Identify which cell holds the provided text, then report its (x, y) central coordinate. 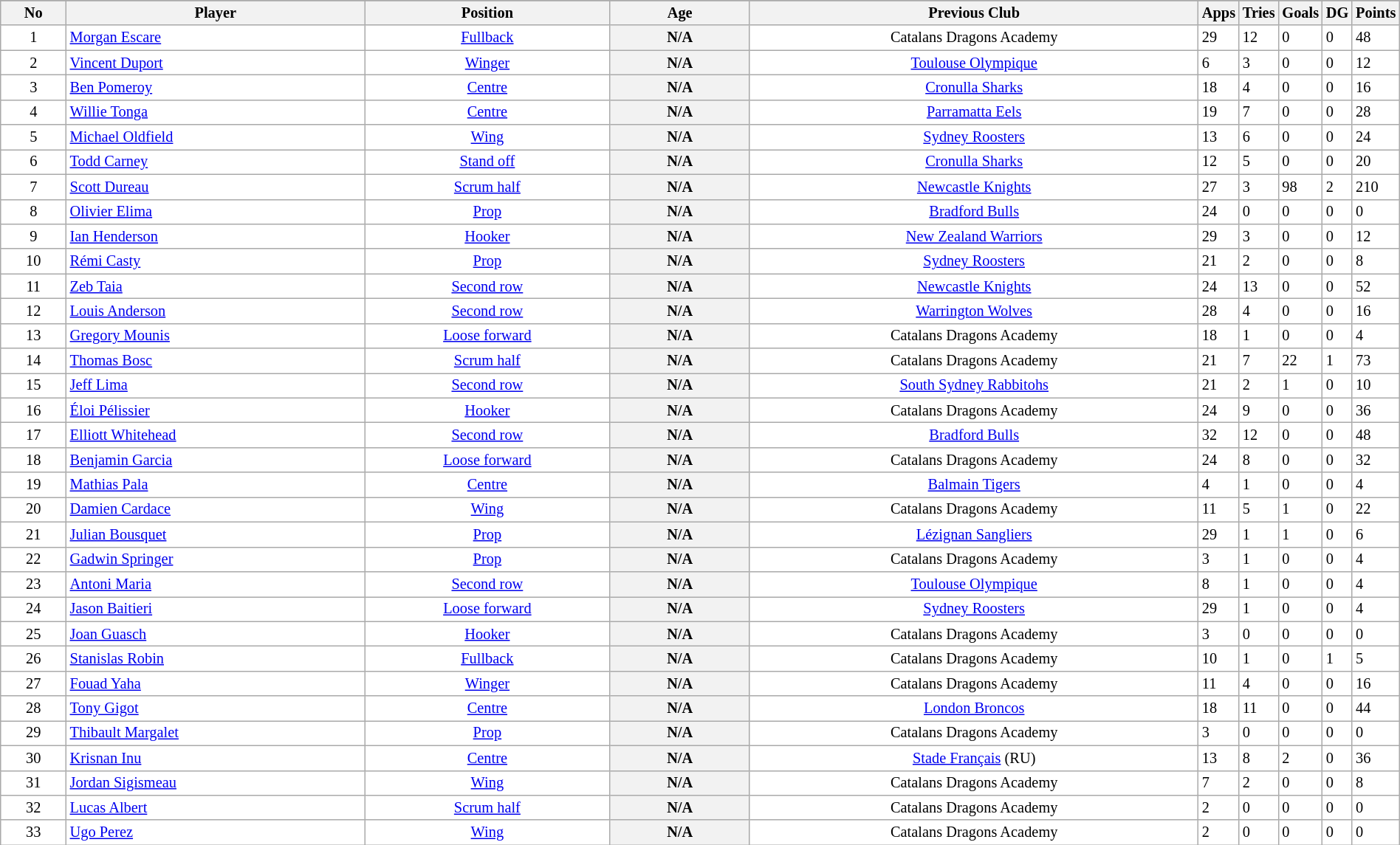
44 (1376, 708)
Scott Dureau (216, 187)
Stade Français (RU) (974, 758)
31 (34, 783)
Stanislas Robin (216, 658)
South Sydney Rabbitohs (974, 385)
Éloi Pélissier (216, 410)
Lézignan Sangliers (974, 534)
Stand off (487, 162)
Olivier Elima (216, 212)
New Zealand Warriors (974, 236)
Fouad Yaha (216, 683)
Gregory Mounis (216, 336)
DG (1337, 13)
Benjamin Garcia (216, 460)
Louis Anderson (216, 311)
Balmain Tigers (974, 485)
Gadwin Springer (216, 559)
Willie Tonga (216, 112)
Rémi Casty (216, 261)
23 (34, 584)
Apps (1218, 13)
Ugo Perez (216, 832)
Julian Bousquet (216, 534)
Previous Club (974, 13)
17 (34, 435)
London Broncos (974, 708)
210 (1376, 187)
Age (679, 13)
Antoni Maria (216, 584)
Thomas Bosc (216, 361)
15 (34, 385)
Damien Cardace (216, 509)
Ian Henderson (216, 236)
Michael Oldfield (216, 137)
Ben Pomeroy (216, 87)
Lucas Albert (216, 807)
Warrington Wolves (974, 311)
Points (1376, 13)
Jeff Lima (216, 385)
26 (34, 658)
98 (1300, 187)
Vincent Duport (216, 63)
Joan Guasch (216, 634)
Jordan Sigismeau (216, 783)
Jason Baitieri (216, 609)
Mathias Pala (216, 485)
Krisnan Inu (216, 758)
Goals (1300, 13)
No (34, 13)
Elliott Whitehead (216, 435)
Todd Carney (216, 162)
Tries (1258, 13)
Player (216, 13)
33 (34, 832)
Position (487, 13)
Zeb Taia (216, 286)
73 (1376, 361)
30 (34, 758)
52 (1376, 286)
Thibault Margalet (216, 733)
Parramatta Eels (974, 112)
14 (34, 361)
Morgan Escare (216, 38)
25 (34, 634)
Tony Gigot (216, 708)
